Extract the [X, Y] coordinate from the center of the cell holding the provided text.  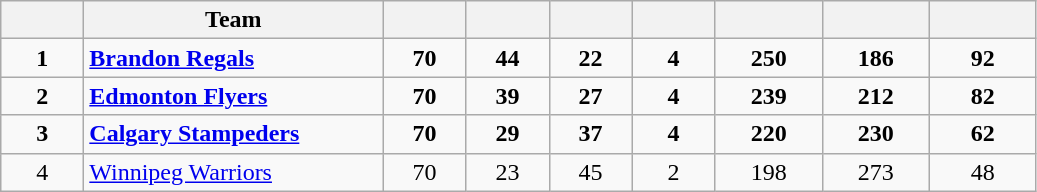
37 [590, 134]
29 [508, 134]
45 [590, 172]
220 [768, 134]
1 [42, 58]
Winnipeg Warriors [234, 172]
62 [982, 134]
82 [982, 96]
273 [876, 172]
44 [508, 58]
Team [234, 20]
230 [876, 134]
27 [590, 96]
186 [876, 58]
Calgary Stampeders [234, 134]
239 [768, 96]
198 [768, 172]
Brandon Regals [234, 58]
250 [768, 58]
22 [590, 58]
92 [982, 58]
3 [42, 134]
23 [508, 172]
48 [982, 172]
212 [876, 96]
Edmonton Flyers [234, 96]
39 [508, 96]
